Provide the [X, Y] coordinate of the cell's center where the given text is located.  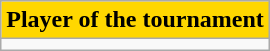
Player of the tournament [136, 20]
